Extract the [x, y] coordinate from the center of the cell holding the provided text.  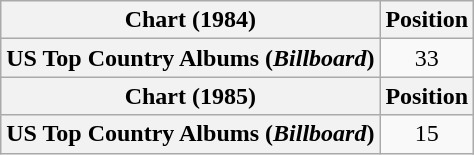
Chart (1985) [190, 96]
33 [427, 58]
Chart (1984) [190, 20]
15 [427, 134]
